Search for the cell housing the specified text and yield its (X, Y) center coordinate. 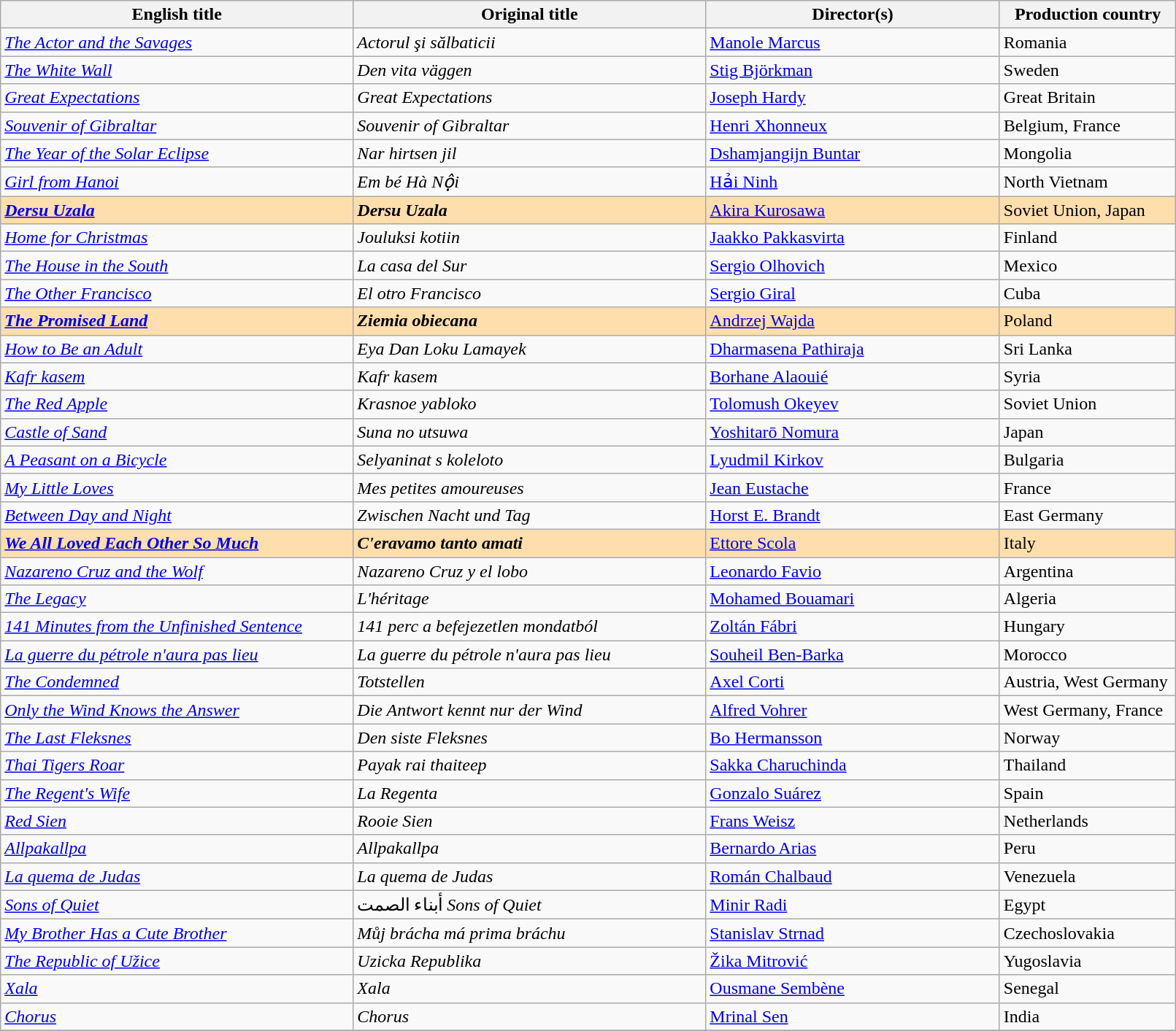
Souheil Ben-Barka (853, 654)
Soviet Union (1088, 404)
Poland (1088, 321)
The Actor and the Savages (177, 42)
Lyudmil Kirkov (853, 460)
La Regenta (530, 793)
Egypt (1088, 905)
Sergio Giral (853, 293)
Nazareno Cruz and the Wolf (177, 571)
Original title (530, 15)
Argentina (1088, 571)
Leonardo Favio (853, 571)
My Brother Has a Cute Brother (177, 933)
Payak rai thaiteep (530, 765)
Můj brácha má prima bráchu (530, 933)
Minir Radi (853, 905)
Italy (1088, 543)
Zoltán Fábri (853, 627)
The House in the South (177, 266)
Stig Björkman (853, 70)
We All Loved Each Other So Much (177, 543)
Mrinal Sen (853, 1016)
Em bé Hà Nội (530, 182)
Henri Xhonneux (853, 126)
Mohamed Bouamari (853, 599)
Borhane Alaouié (853, 377)
The Other Francisco (177, 293)
Krasnoe yabloko (530, 404)
Jouluksi kotiin (530, 238)
C'eravamo tanto amati (530, 543)
Ettore Scola (853, 543)
Castle of Sand (177, 432)
Žika Mitrović (853, 961)
Austria, West Germany (1088, 682)
La casa del Sur (530, 266)
141 Minutes from the Unfinished Sentence (177, 627)
Die Antwort kennt nur der Wind (530, 710)
Yugoslavia (1088, 961)
West Germany, France (1088, 710)
L'héritage (530, 599)
El otro Francisco (530, 293)
Joseph Hardy (853, 98)
Suna no utsuwa (530, 432)
The Year of the Solar Eclipse (177, 153)
Girl from Hanoi (177, 182)
Japan (1088, 432)
A Peasant on a Bicycle (177, 460)
Axel Corti (853, 682)
Akira Kurosawa (853, 210)
Great Britain (1088, 98)
Stanislav Strnad (853, 933)
The Republic of Užice (177, 961)
Dharmasena Pathiraja (853, 349)
Frans Weisz (853, 821)
Ousmane Sembène (853, 989)
Manole Marcus (853, 42)
Sons of Quiet (177, 905)
Eya Dan Loku Lamayek (530, 349)
Zwischen Nacht und Tag (530, 515)
Jaakko Pakkasvirta (853, 238)
Gonzalo Suárez (853, 793)
Nazareno Cruz y el lobo (530, 571)
Actorul şi sălbaticii (530, 42)
Bulgaria (1088, 460)
Home for Christmas (177, 238)
Thailand (1088, 765)
Mes petites amoureuses (530, 487)
The White Wall (177, 70)
English title (177, 15)
Peru (1088, 849)
The Regent's Wife (177, 793)
Mongolia (1088, 153)
Soviet Union, Japan (1088, 210)
Nar hirtsen jil (530, 153)
Belgium, France (1088, 126)
Between Day and Night (177, 515)
Production country (1088, 15)
Norway (1088, 738)
Román Chalbaud (853, 876)
141 perc a befejezetlen mondatból (530, 627)
Sakka Charuchinda (853, 765)
Jean Eustache (853, 487)
Director(s) (853, 15)
Den vita väggen (530, 70)
How to Be an Adult (177, 349)
India (1088, 1016)
North Vietnam (1088, 182)
Romania (1088, 42)
Sweden (1088, 70)
Bo Hermansson (853, 738)
East Germany (1088, 515)
My Little Loves (177, 487)
Thai Tigers Roar (177, 765)
Totstellen (530, 682)
أبناء الصمت Sons of Quiet (530, 905)
Sergio Olhovich (853, 266)
Andrzej Wajda (853, 321)
Ziemia obiecana (530, 321)
Rooie Sien (530, 821)
Hải Ninh (853, 182)
The Last Fleksnes (177, 738)
The Condemned (177, 682)
The Legacy (177, 599)
Morocco (1088, 654)
France (1088, 487)
The Promised Land (177, 321)
Hungary (1088, 627)
Finland (1088, 238)
Yoshitarō Nomura (853, 432)
Dshamjangijn Buntar (853, 153)
Bernardo Arias (853, 849)
Red Sien (177, 821)
Senegal (1088, 989)
Uzicka Republika (530, 961)
Selyaninat s koleloto (530, 460)
Netherlands (1088, 821)
Venezuela (1088, 876)
Sri Lanka (1088, 349)
Only the Wind Knows the Answer (177, 710)
Alfred Vohrer (853, 710)
Den siste Fleksnes (530, 738)
Tolomush Okeyev (853, 404)
Horst E. Brandt (853, 515)
Algeria (1088, 599)
The Red Apple (177, 404)
Syria (1088, 377)
Czechoslovakia (1088, 933)
Cuba (1088, 293)
Spain (1088, 793)
Mexico (1088, 266)
